Provide the [X, Y] coordinate of the cell's center where the given text is located.  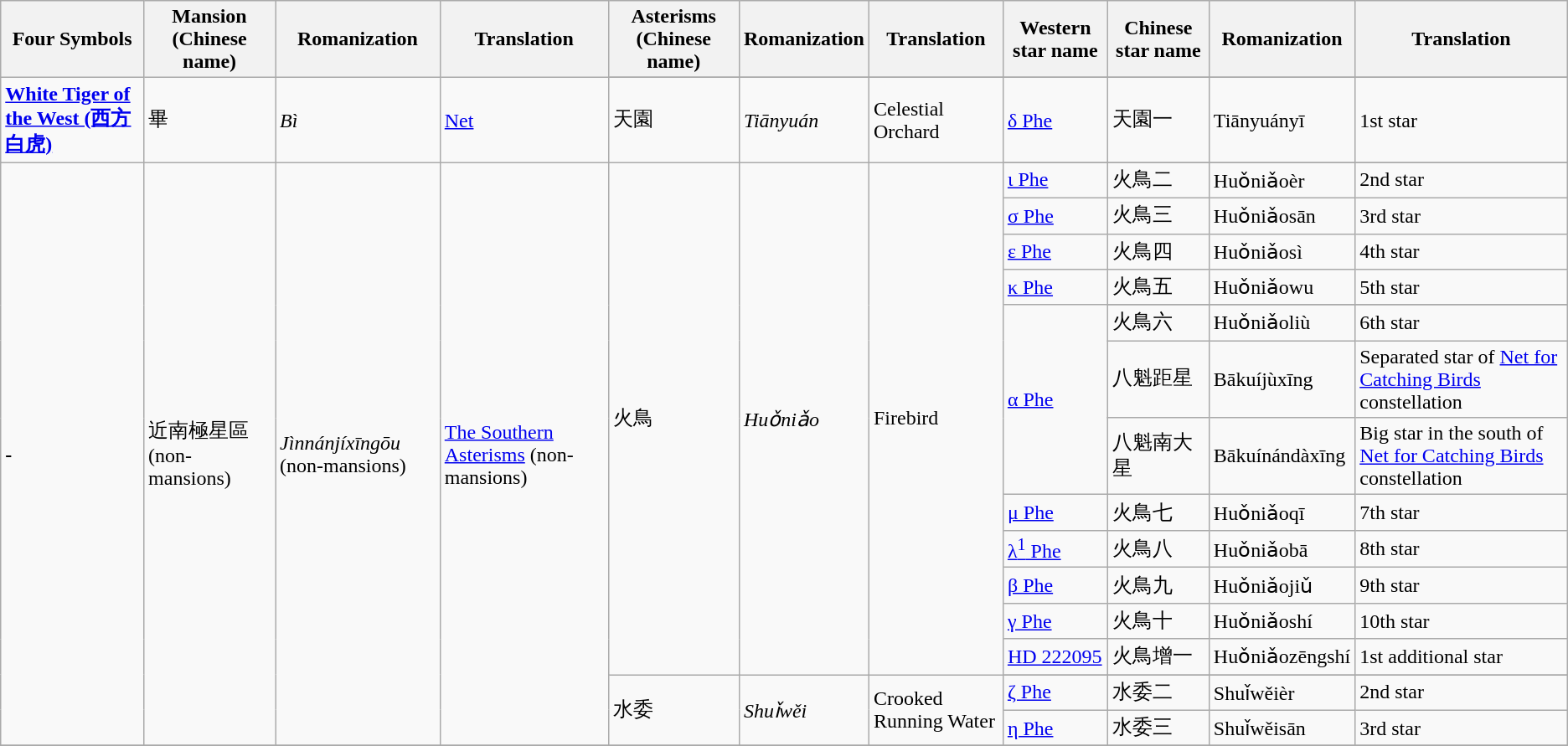
Huǒniǎojiǔ [1282, 586]
火鳥十 [1158, 621]
Asterisms (Chinese name) [673, 39]
Huǒniǎozēngshí [1282, 656]
Four Symbols [72, 39]
火鳥 [673, 419]
Chinese star name [1158, 39]
κ Phe [1055, 288]
Celestial Orchard [936, 121]
八魁距星 [1158, 379]
Separated star of Net for Catching Birds constellation [1462, 379]
η Phe [1055, 728]
Shuǐwěi [804, 710]
水委二 [1158, 693]
Firebird [936, 419]
σ Phe [1055, 216]
Big star in the south of Net for Catching Birds constellation [1462, 456]
Shuǐwěisān [1282, 728]
Net [524, 121]
1st star [1462, 121]
Huǒniǎoqī [1282, 512]
畢 [209, 121]
天園一 [1158, 121]
Jìnnánjíxīngōu (non-mansions) [358, 454]
Huǒniǎobā [1282, 549]
λ1 Phe [1055, 549]
7th star [1462, 512]
Huǒniǎosān [1282, 216]
Shuǐwěièr [1282, 693]
4th star [1462, 251]
Huǒniǎoliù [1282, 323]
The Southern Asterisms (non-mansions) [524, 454]
β Phe [1055, 586]
Mansion (Chinese name) [209, 39]
火鳥增一 [1158, 656]
Huǒniǎowu [1282, 288]
Huǒniǎosì [1282, 251]
Huǒniǎoèr [1282, 181]
火鳥三 [1158, 216]
Western star name [1055, 39]
Huǒniǎo [804, 419]
火鳥四 [1158, 251]
Bì [358, 121]
ι Phe [1055, 181]
火鳥九 [1158, 586]
八魁南大星 [1158, 456]
δ Phe [1055, 121]
Crooked Running Water [936, 710]
近南極星區 (non-mansions) [209, 454]
- [72, 454]
火鳥七 [1158, 512]
火鳥五 [1158, 288]
火鳥八 [1158, 549]
ε Phe [1055, 251]
火鳥六 [1158, 323]
9th star [1462, 586]
水委 [673, 710]
Huǒniǎoshí [1282, 621]
α Phe [1055, 400]
μ Phe [1055, 512]
Tiānyuán [804, 121]
White Tiger of the West (西方白虎) [72, 121]
Bākuínándàxīng [1282, 456]
1st additional star [1462, 656]
天園 [673, 121]
5th star [1462, 288]
10th star [1462, 621]
Bākuíjùxīng [1282, 379]
HD 222095 [1055, 656]
火鳥二 [1158, 181]
6th star [1462, 323]
ζ Phe [1055, 693]
8th star [1462, 549]
水委三 [1158, 728]
Tiānyuányī [1282, 121]
γ Phe [1055, 621]
